Provide the [X, Y] coordinate of the cell's center where the given text is located.  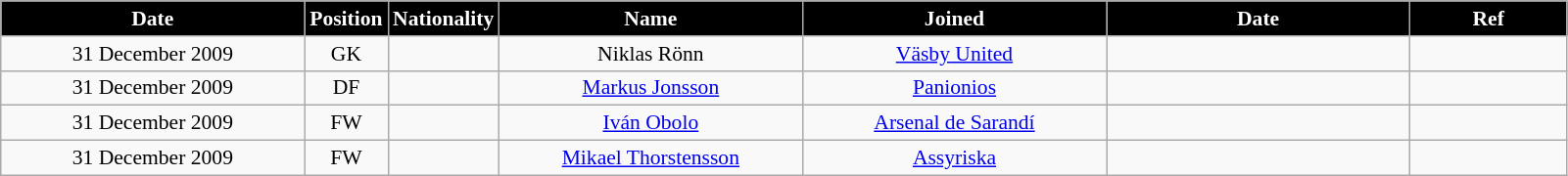
Joined [954, 19]
Väsby United [954, 54]
Name [650, 19]
Niklas Rönn [650, 54]
Nationality [443, 19]
DF [347, 88]
Mikael Thorstensson [650, 158]
Assyriska [954, 158]
Position [347, 19]
Arsenal de Sarandí [954, 123]
Markus Jonsson [650, 88]
GK [347, 54]
Ref [1489, 19]
Iván Obolo [650, 123]
Panionios [954, 88]
